Scan for the cell matching the given text and deliver its [X, Y] coordinate at center. 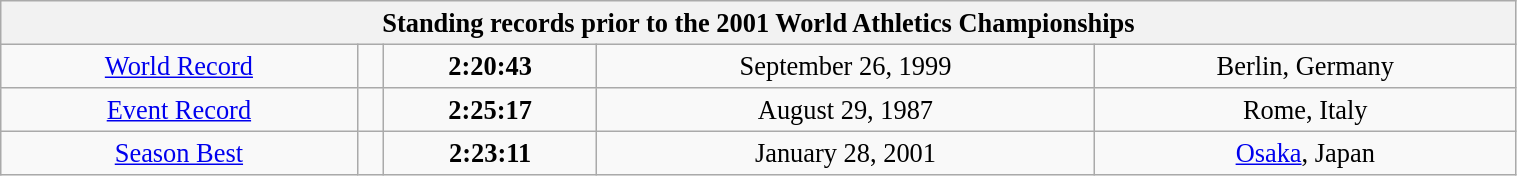
2:20:43 [490, 66]
August 29, 1987 [845, 109]
January 28, 2001 [845, 153]
2:23:11 [490, 153]
Osaka, Japan [1305, 153]
Event Record [179, 109]
September 26, 1999 [845, 66]
Season Best [179, 153]
Berlin, Germany [1305, 66]
World Record [179, 66]
Standing records prior to the 2001 World Athletics Championships [758, 22]
Rome, Italy [1305, 109]
2:25:17 [490, 109]
